Find where the given text appears and provide that cell's center as (X, Y) coordinate. 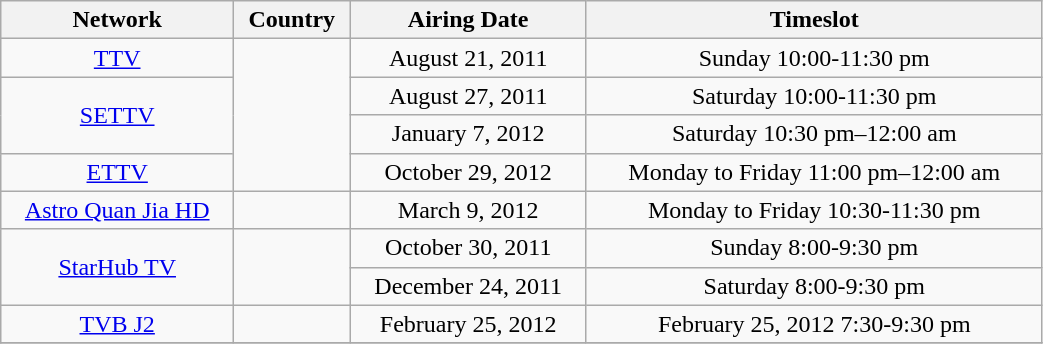
StarHub TV (118, 267)
January 7, 2012 (468, 134)
Astro Quan Jia HD (118, 210)
Saturday 10:30 pm–12:00 am (814, 134)
TVB J2 (118, 324)
Monday to Friday 11:00 pm–12:00 am (814, 172)
Timeslot (814, 20)
October 30, 2011 (468, 248)
December 24, 2011 (468, 286)
Sunday 10:00-11:30 pm (814, 58)
February 25, 2012 (468, 324)
Saturday 8:00-9:30 pm (814, 286)
March 9, 2012 (468, 210)
Airing Date (468, 20)
Monday to Friday 10:30-11:30 pm (814, 210)
Sunday 8:00-9:30 pm (814, 248)
October 29, 2012 (468, 172)
Saturday 10:00-11:30 pm (814, 96)
Network (118, 20)
August 27, 2011 (468, 96)
TTV (118, 58)
Country (292, 20)
SETTV (118, 115)
February 25, 2012 7:30-9:30 pm (814, 324)
August 21, 2011 (468, 58)
ETTV (118, 172)
